Return the [X, Y] coordinate for the center point of the cell that contains the specified text.  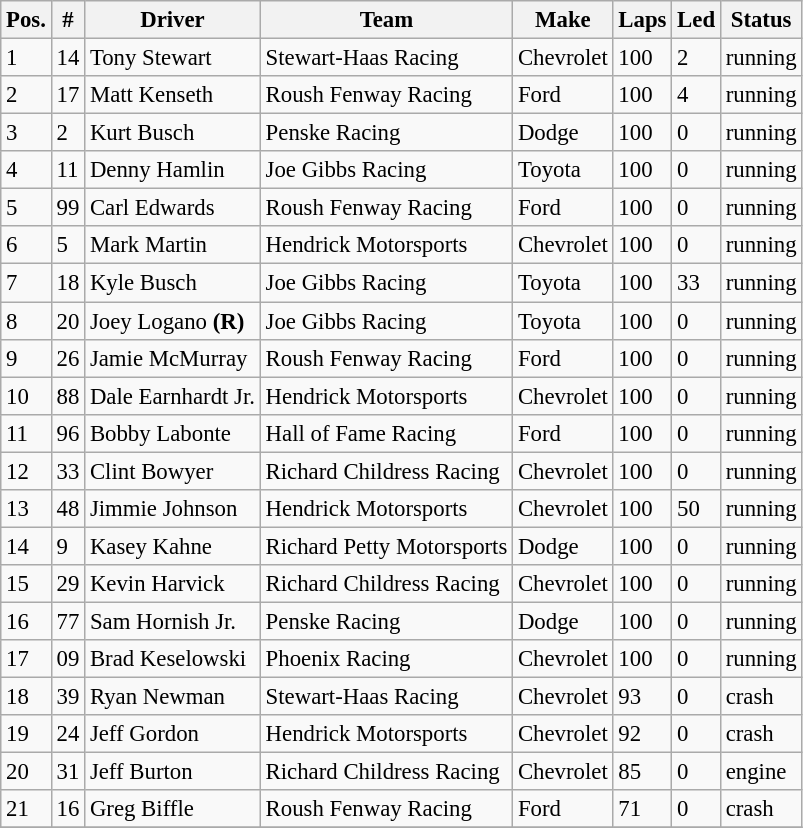
Ryan Newman [173, 697]
Jamie McMurray [173, 358]
15 [26, 584]
Make [563, 20]
85 [642, 772]
Joey Logano (R) [173, 321]
Hall of Fame Racing [386, 433]
19 [26, 734]
Kevin Harvick [173, 584]
Driver [173, 20]
21 [26, 809]
Matt Kenseth [173, 95]
Dale Earnhardt Jr. [173, 396]
8 [26, 321]
Sam Hornish Jr. [173, 621]
93 [642, 697]
09 [68, 659]
88 [68, 396]
Brad Keselowski [173, 659]
13 [26, 509]
Led [696, 20]
Jeff Burton [173, 772]
48 [68, 509]
7 [26, 283]
Denny Hamlin [173, 170]
29 [68, 584]
Laps [642, 20]
24 [68, 734]
Pos. [26, 20]
Richard Petty Motorsports [386, 546]
92 [642, 734]
6 [26, 245]
# [68, 20]
71 [642, 809]
12 [26, 471]
26 [68, 358]
Bobby Labonte [173, 433]
Status [760, 20]
1 [26, 58]
10 [26, 396]
99 [68, 208]
engine [760, 772]
Carl Edwards [173, 208]
50 [696, 509]
Team [386, 20]
Mark Martin [173, 245]
3 [26, 133]
Tony Stewart [173, 58]
Phoenix Racing [386, 659]
39 [68, 697]
Kasey Kahne [173, 546]
Greg Biffle [173, 809]
Kurt Busch [173, 133]
Jeff Gordon [173, 734]
77 [68, 621]
96 [68, 433]
Jimmie Johnson [173, 509]
Kyle Busch [173, 283]
31 [68, 772]
Clint Bowyer [173, 471]
